Identify which cell holds the provided text, then report its (x, y) central coordinate. 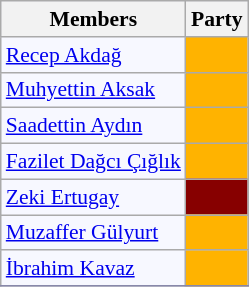
Members (94, 19)
Muhyettin Aksak (94, 90)
İbrahim Kavaz (94, 269)
Fazilet Dağcı Çığlık (94, 162)
Party (217, 19)
Recep Akdağ (94, 55)
Saadettin Aydın (94, 126)
Muzaffer Gülyurt (94, 233)
Zeki Ertugay (94, 197)
